Search for the cell housing the specified text and yield its (X, Y) center coordinate. 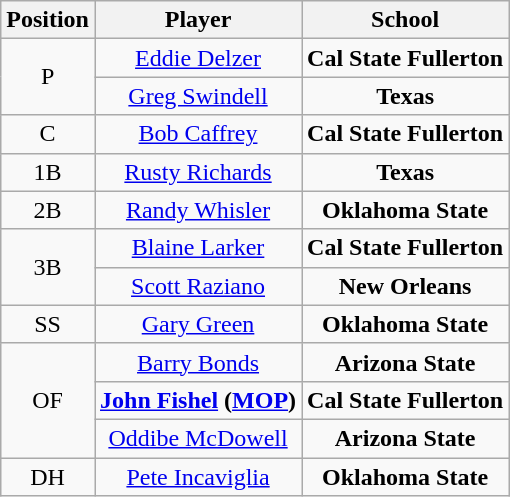
P (48, 77)
John Fishel (MOP) (198, 400)
Eddie Delzer (198, 58)
DH (48, 477)
2B (48, 210)
Blaine Larker (198, 248)
3B (48, 267)
SS (48, 324)
Oddibe McDowell (198, 438)
Bob Caffrey (198, 134)
Player (198, 20)
Randy Whisler (198, 210)
Scott Raziano (198, 286)
Pete Incaviglia (198, 477)
C (48, 134)
Rusty Richards (198, 172)
Greg Swindell (198, 96)
New Orleans (406, 286)
School (406, 20)
Barry Bonds (198, 362)
Gary Green (198, 324)
Position (48, 20)
1B (48, 172)
OF (48, 400)
